Determine the (X, Y) coordinate at the center of the cell enclosing the given text.  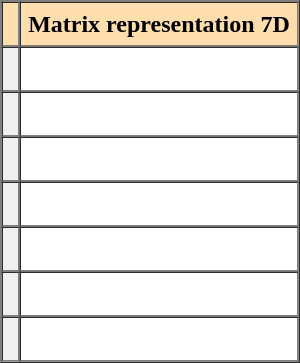
Matrix representation 7D (159, 24)
